Output the [x, y] coordinate of the center of the cell containing the given text.  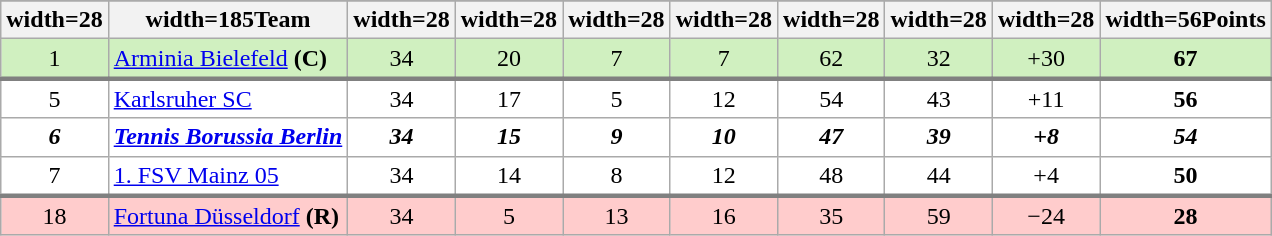
48 [832, 176]
39 [938, 137]
8 [616, 176]
62 [832, 59]
56 [1186, 98]
35 [832, 216]
+11 [1046, 98]
43 [938, 98]
15 [508, 137]
−24 [1046, 216]
+30 [1046, 59]
28 [1186, 216]
17 [508, 98]
32 [938, 59]
width=185Team [228, 20]
67 [1186, 59]
width=56Points [1186, 20]
18 [54, 216]
Tennis Borussia Berlin [228, 137]
6 [54, 137]
+4 [1046, 176]
Fortuna Düsseldorf (R) [228, 216]
20 [508, 59]
59 [938, 216]
Karlsruher SC [228, 98]
13 [616, 216]
47 [832, 137]
+8 [1046, 137]
10 [724, 137]
1 [54, 59]
1. FSV Mainz 05 [228, 176]
9 [616, 137]
14 [508, 176]
50 [1186, 176]
16 [724, 216]
Arminia Bielefeld (C) [228, 59]
44 [938, 176]
